For the text-containing cell, return its midpoint in (X, Y) coordinate format. 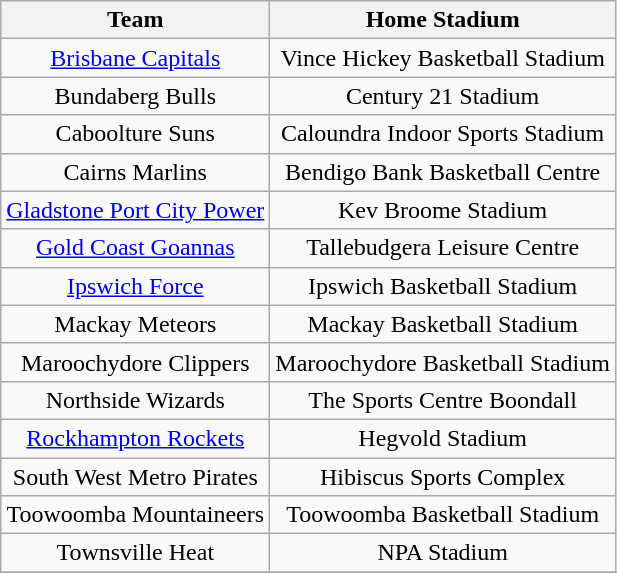
Tallebudgera Leisure Centre (443, 248)
Caboolture Suns (136, 134)
Gold Coast Goannas (136, 248)
Team (136, 20)
Hibiscus Sports Complex (443, 477)
South West Metro Pirates (136, 477)
Caloundra Indoor Sports Stadium (443, 134)
NPA Stadium (443, 553)
Mackay Meteors (136, 324)
Toowoomba Basketball Stadium (443, 515)
Gladstone Port City Power (136, 210)
Brisbane Capitals (136, 58)
Mackay Basketball Stadium (443, 324)
The Sports Centre Boondall (443, 400)
Toowoomba Mountaineers (136, 515)
Northside Wizards (136, 400)
Century 21 Stadium (443, 96)
Bundaberg Bulls (136, 96)
Maroochydore Clippers (136, 362)
Cairns Marlins (136, 172)
Ipswich Force (136, 286)
Maroochydore Basketball Stadium (443, 362)
Ipswich Basketball Stadium (443, 286)
Vince Hickey Basketball Stadium (443, 58)
Rockhampton Rockets (136, 438)
Kev Broome Stadium (443, 210)
Townsville Heat (136, 553)
Home Stadium (443, 20)
Hegvold Stadium (443, 438)
Bendigo Bank Basketball Centre (443, 172)
